Provide the (x, y) coordinate of the cell's center where the given text is located.  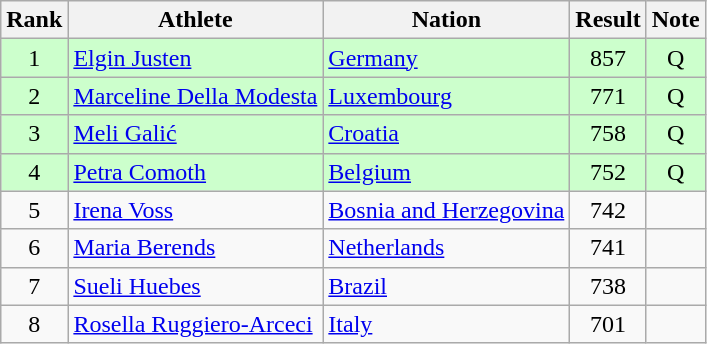
4 (34, 172)
Bosnia and Herzegovina (446, 210)
Irena Voss (196, 210)
Marceline Della Modesta (196, 96)
Sueli Huebes (196, 286)
1 (34, 58)
Note (676, 20)
Result (608, 20)
Meli Galić (196, 134)
857 (608, 58)
701 (608, 324)
Maria Berends (196, 248)
771 (608, 96)
3 (34, 134)
742 (608, 210)
Brazil (446, 286)
Rank (34, 20)
758 (608, 134)
Germany (446, 58)
Rosella Ruggiero-Arceci (196, 324)
2 (34, 96)
7 (34, 286)
5 (34, 210)
6 (34, 248)
Italy (446, 324)
Elgin Justen (196, 58)
Athlete (196, 20)
Croatia (446, 134)
741 (608, 248)
Petra Comoth (196, 172)
Netherlands (446, 248)
Luxembourg (446, 96)
Nation (446, 20)
738 (608, 286)
752 (608, 172)
8 (34, 324)
Belgium (446, 172)
